Find where the given text appears and provide that cell's center as (x, y) coordinate. 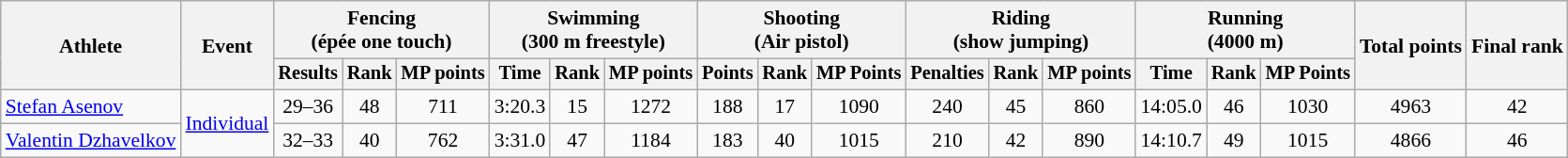
49 (1234, 141)
210 (947, 141)
Running(4000 m) (1244, 30)
3:20.3 (520, 107)
Shooting(Air pistol) (801, 30)
48 (370, 107)
1090 (859, 107)
890 (1088, 141)
Riding(show jumping) (1021, 30)
47 (577, 141)
45 (1016, 107)
Athlete (91, 45)
Event (227, 45)
Individual (227, 124)
Fencing(épée one touch) (381, 30)
14:10.7 (1171, 141)
1272 (651, 107)
Penalties (947, 74)
Points (727, 74)
Valentin Dzhavelkov (91, 141)
860 (1088, 107)
4866 (1411, 141)
Swimming(300 m freestyle) (593, 30)
29–36 (308, 107)
711 (443, 107)
17 (785, 107)
4963 (1411, 107)
240 (947, 107)
762 (443, 141)
Results (308, 74)
Final rank (1517, 45)
15 (577, 107)
32–33 (308, 141)
Stefan Asenov (91, 107)
3:31.0 (520, 141)
1030 (1308, 107)
183 (727, 141)
14:05.0 (1171, 107)
188 (727, 107)
1184 (651, 141)
Total points (1411, 45)
